Output the [X, Y] coordinate of the center of the cell containing the given text.  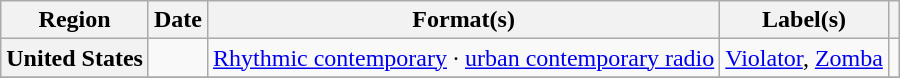
United States [75, 58]
Rhythmic contemporary · urban contemporary radio [464, 58]
Format(s) [464, 20]
Date [178, 20]
Label(s) [804, 20]
Violator, Zomba [804, 58]
Region [75, 20]
